Locate the cell with the specified text and output its [x, y] center coordinate. 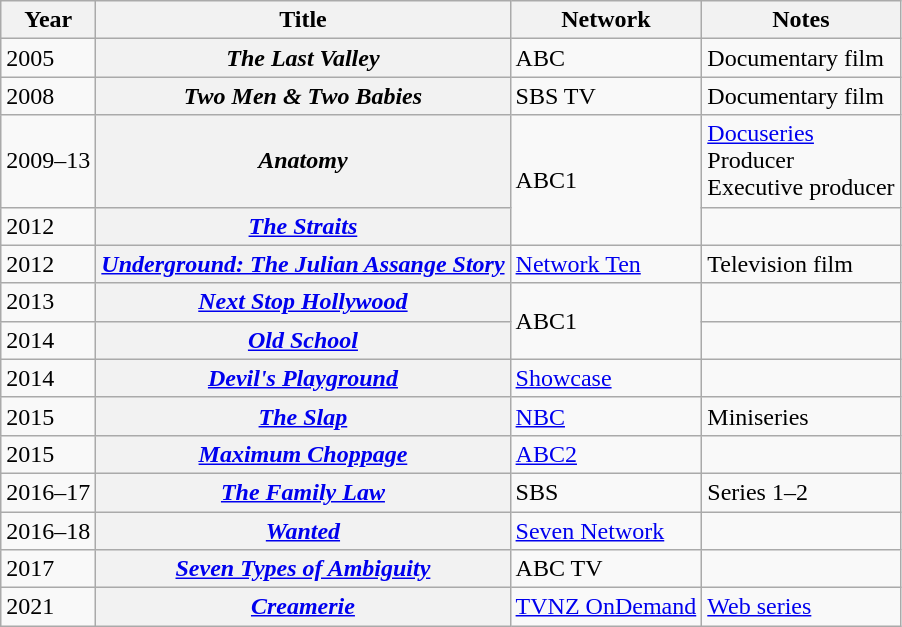
The Last Valley [303, 58]
Creamerie [303, 607]
Anatomy [303, 161]
DocuseriesProducer Executive producer [801, 161]
Seven Network [606, 531]
The Slap [303, 416]
Devil's Playground [303, 378]
NBC [606, 416]
2021 [48, 607]
Network [606, 20]
Old School [303, 340]
The Family Law [303, 492]
2008 [48, 96]
ABC [606, 58]
The Straits [303, 226]
Network Ten [606, 264]
TVNZ OnDemand [606, 607]
2005 [48, 58]
2013 [48, 302]
Wanted [303, 531]
Year [48, 20]
Seven Types of Ambiguity [303, 569]
SBS [606, 492]
SBS TV [606, 96]
2009–13 [48, 161]
Title [303, 20]
Television film [801, 264]
Next Stop Hollywood [303, 302]
Series 1–2 [801, 492]
Underground: The Julian Assange Story [303, 264]
Web series [801, 607]
Maximum Choppage [303, 454]
Miniseries [801, 416]
2016–18 [48, 531]
Notes [801, 20]
ABC TV [606, 569]
2016–17 [48, 492]
2017 [48, 569]
ABC2 [606, 454]
Two Men & Two Babies [303, 96]
Showcase [606, 378]
